Capture the cell that displays the provided text and extract its [X, Y] central coordinate. 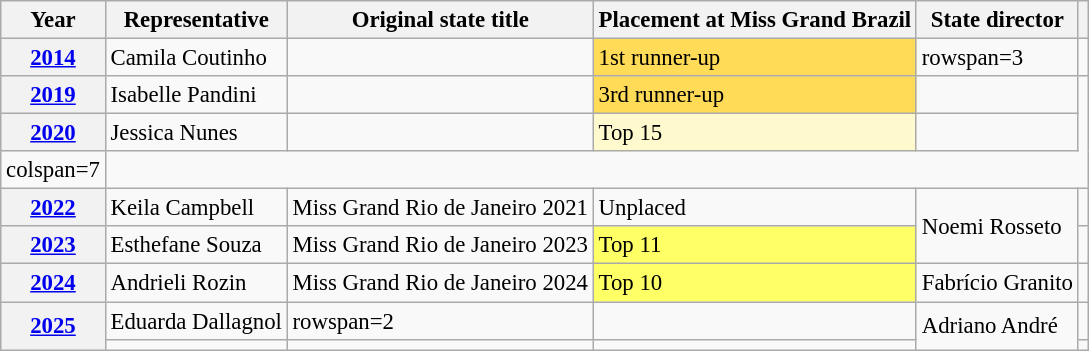
Keila Campbell [196, 208]
Miss Grand Rio de Janeiro 2024 [440, 283]
Representative [196, 20]
State director [997, 20]
2023 [53, 245]
2024 [53, 283]
2022 [53, 208]
Top 10 [754, 283]
Miss Grand Rio de Janeiro 2021 [440, 208]
1st runner-up [754, 58]
Camila Coutinho [196, 58]
Andrieli Rozin [196, 283]
Eduarda Dallagnol [196, 321]
rowspan=3 [997, 58]
2020 [53, 133]
Miss Grand Rio de Janeiro 2023 [440, 245]
Unplaced [754, 208]
Noemi Rosseto [997, 226]
2019 [53, 95]
2014 [53, 58]
Fabrício Granito [997, 283]
Original state title [440, 20]
3rd runner-up [754, 95]
rowspan=2 [440, 321]
Year [53, 20]
colspan=7 [53, 170]
Top 15 [754, 133]
2025 [53, 326]
Adriano André [997, 326]
Top 11 [754, 245]
Isabelle Pandini [196, 95]
Esthefane Souza [196, 245]
Jessica Nunes [196, 133]
Placement at Miss Grand Brazil [754, 20]
